Return [X, Y] of the center of cell containing provided text 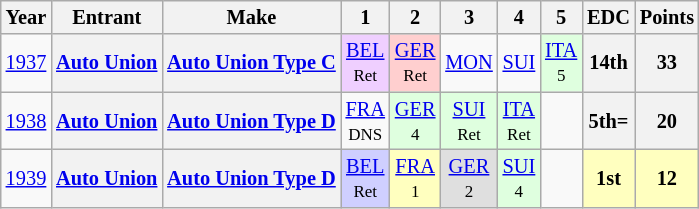
FRADNS [366, 121]
ITARet [520, 121]
SUIRet [468, 121]
GER4 [415, 121]
Year [26, 17]
1939 [26, 178]
1st [608, 178]
Points [667, 17]
GERRet [415, 63]
4 [520, 17]
MON [468, 63]
5 [561, 17]
1937 [26, 63]
GER2 [468, 178]
2 [415, 17]
14th [608, 63]
ITA5 [561, 63]
3 [468, 17]
Entrant [106, 17]
SUI4 [520, 178]
20 [667, 121]
SUI [520, 63]
12 [667, 178]
1938 [26, 121]
1 [366, 17]
5th= [608, 121]
EDC [608, 17]
Make [251, 17]
Auto Union Type C [251, 63]
FRA1 [415, 178]
33 [667, 63]
